Provide the (X, Y) coordinate of the cell's center where the given text is located.  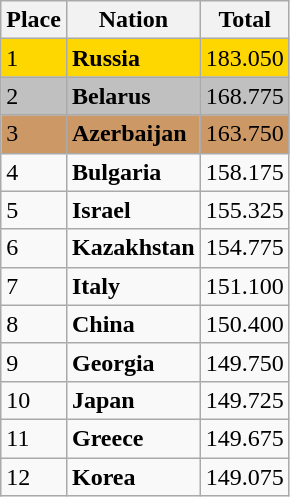
10 (34, 400)
183.050 (244, 58)
154.775 (244, 248)
149.075 (244, 477)
150.400 (244, 324)
Belarus (133, 96)
Russia (133, 58)
4 (34, 172)
155.325 (244, 210)
Georgia (133, 362)
Nation (133, 20)
158.175 (244, 172)
151.100 (244, 286)
Place (34, 20)
149.725 (244, 400)
9 (34, 362)
Italy (133, 286)
2 (34, 96)
5 (34, 210)
China (133, 324)
149.750 (244, 362)
149.675 (244, 438)
12 (34, 477)
1 (34, 58)
Israel (133, 210)
8 (34, 324)
163.750 (244, 134)
Total (244, 20)
6 (34, 248)
7 (34, 286)
Greece (133, 438)
3 (34, 134)
Azerbaijan (133, 134)
168.775 (244, 96)
Kazakhstan (133, 248)
Bulgaria (133, 172)
Korea (133, 477)
Japan (133, 400)
11 (34, 438)
